Identify which cell holds the provided text, then report its [x, y] central coordinate. 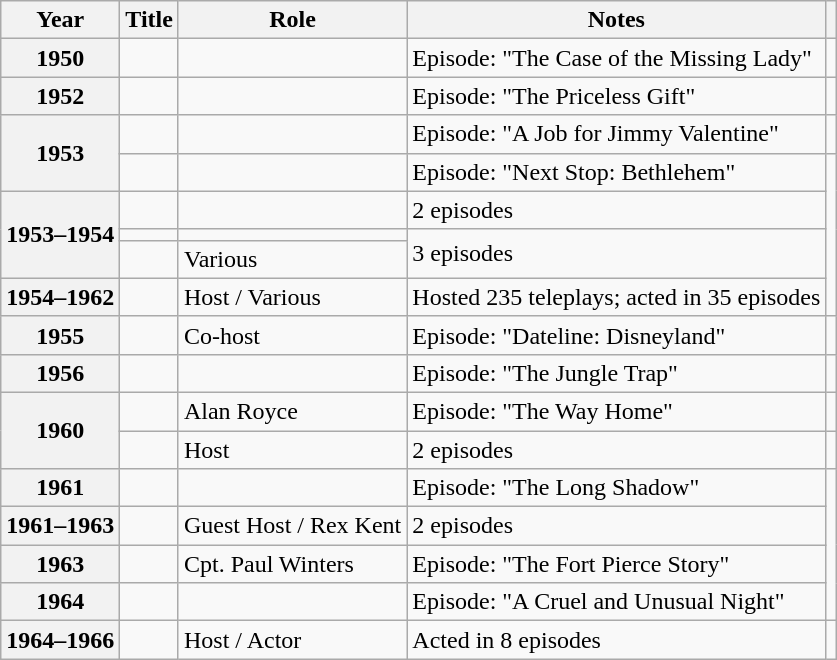
Episode: "The Way Home" [616, 411]
Episode: "A Cruel and Unusual Night" [616, 602]
Co-host [292, 335]
Episode: "The Priceless Gift" [616, 96]
Role [292, 20]
1960 [60, 430]
1953 [60, 153]
Episode: "The Jungle Trap" [616, 373]
1953–1954 [60, 234]
Notes [616, 20]
Acted in 8 episodes [616, 640]
Episode: "The Long Shadow" [616, 488]
Cpt. Paul Winters [292, 564]
Title [150, 20]
1952 [60, 96]
Episode: "Dateline: Disneyland" [616, 335]
3 episodes [616, 254]
1950 [60, 58]
Guest Host / Rex Kent [292, 526]
1964–1966 [60, 640]
1961 [60, 488]
Episode: "The Fort Pierce Story" [616, 564]
Episode: "A Job for Jimmy Valentine" [616, 134]
Year [60, 20]
1964 [60, 602]
Episode: "Next Stop: Bethlehem" [616, 172]
Alan Royce [292, 411]
1956 [60, 373]
Hosted 235 teleplays; acted in 35 episodes [616, 297]
Host / Actor [292, 640]
Various [292, 259]
Host [292, 449]
1961–1963 [60, 526]
Host / Various [292, 297]
1955 [60, 335]
Episode: "The Case of the Missing Lady" [616, 58]
1963 [60, 564]
1954–1962 [60, 297]
